Return the [X, Y] coordinate for the center point of the cell that contains the specified text.  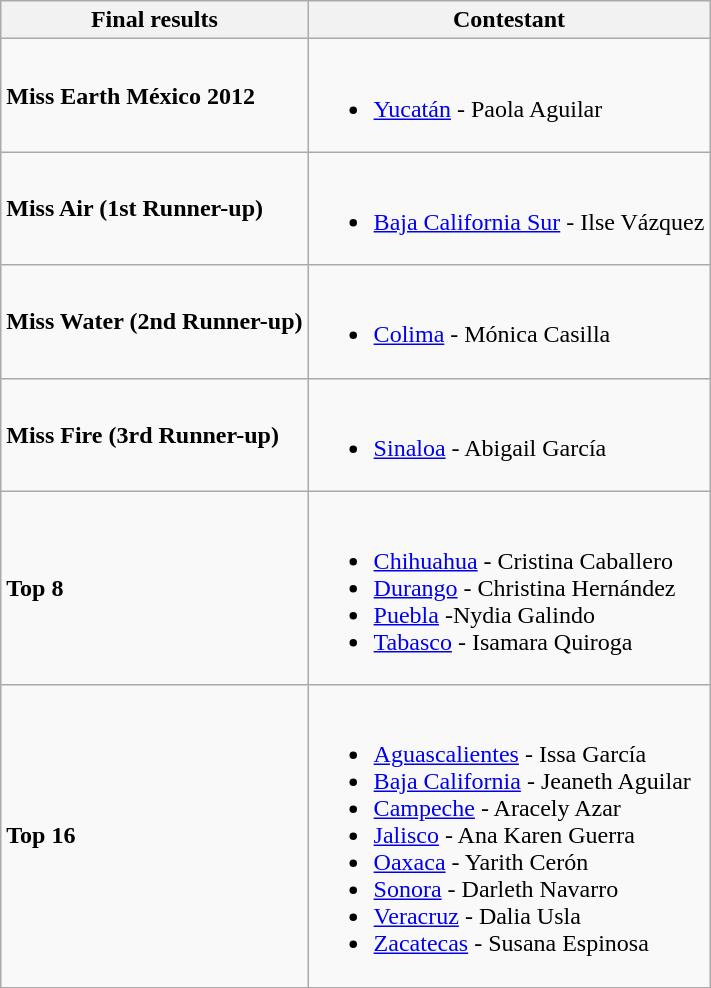
Miss Fire (3rd Runner-up) [154, 434]
Miss Air (1st Runner-up) [154, 208]
Baja California Sur - Ilse Vázquez [509, 208]
Final results [154, 20]
Miss Water (2nd Runner-up) [154, 322]
Chihuahua - Cristina CaballeroDurango - Christina HernándezPuebla -Nydia GalindoTabasco - Isamara Quiroga [509, 588]
Top 16 [154, 836]
Sinaloa - Abigail García [509, 434]
Top 8 [154, 588]
Contestant [509, 20]
Miss Earth México 2012 [154, 96]
Yucatán - Paola Aguilar [509, 96]
Colima - Mónica Casilla [509, 322]
